Locate the cell with the specified text and output its [X, Y] center coordinate. 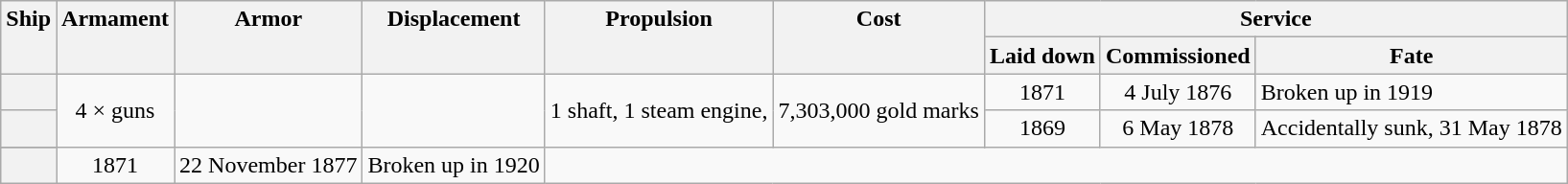
Armament [115, 37]
Displacement [454, 37]
Accidentally sunk, 31 May 1878 [1412, 128]
Armor [269, 37]
22 November 1877 [269, 165]
7,303,000 gold marks [878, 110]
Laid down [1041, 56]
Commissioned [1178, 56]
4 × guns [115, 110]
Broken up in 1920 [454, 165]
4 July 1876 [1178, 92]
Cost [878, 37]
Broken up in 1919 [1412, 92]
1869 [1041, 128]
Service [1275, 19]
Fate [1412, 56]
Propulsion [659, 37]
6 May 1878 [1178, 128]
1 shaft, 1 steam engine, [659, 110]
Ship [29, 37]
